Find where the given text appears and provide that cell's center as [X, Y] coordinate. 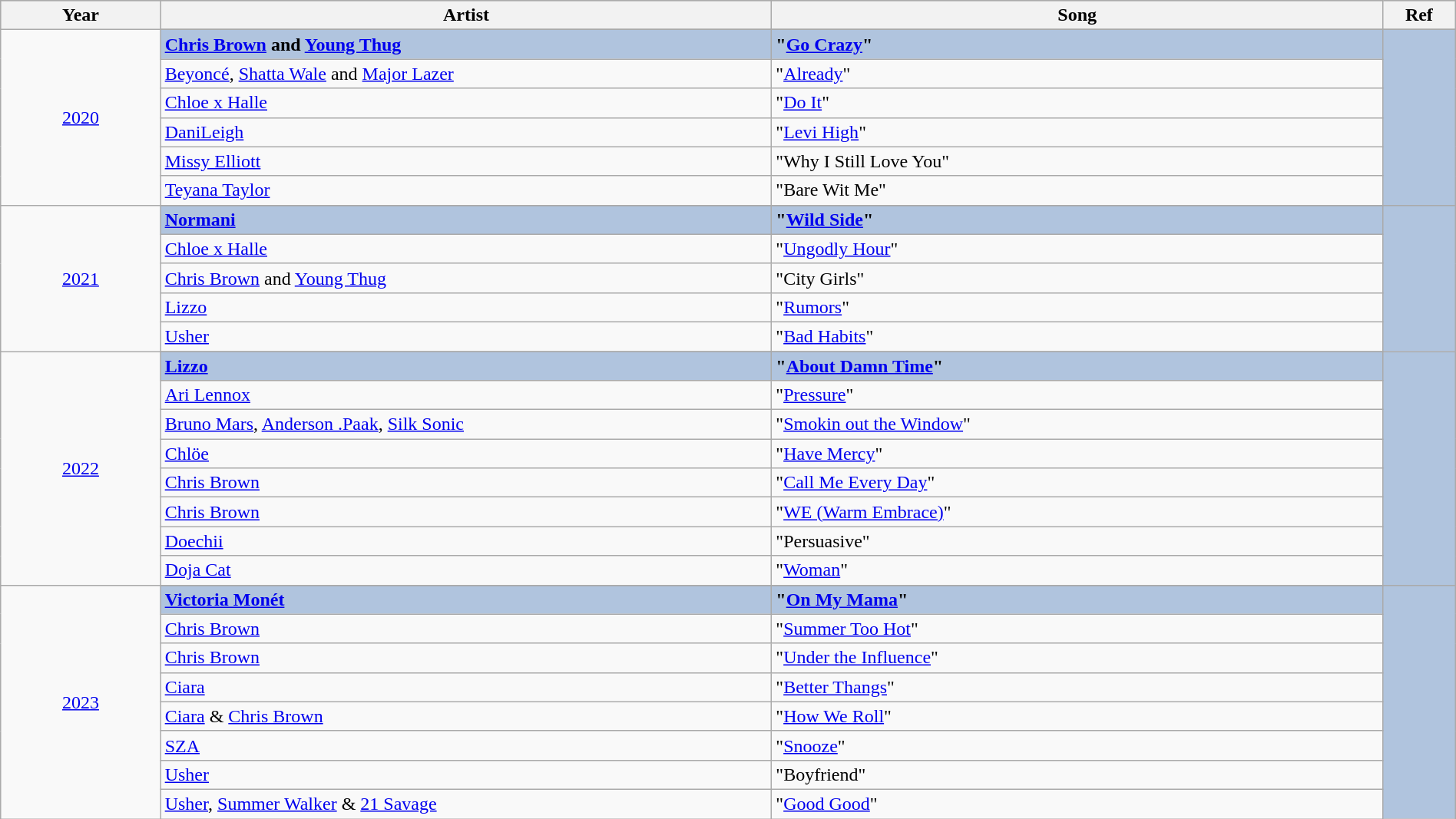
"Have Mercy" [1077, 454]
Ari Lennox [466, 395]
Ciara [466, 687]
2022 [81, 468]
"Ungodly Hour" [1077, 249]
"WE (Warm Embrace)" [1077, 512]
"Do It" [1077, 103]
"Better Thangs" [1077, 687]
"Persuasive" [1077, 541]
Missy Elliott [466, 161]
"Good Good" [1077, 804]
"Smokin out the Window" [1077, 424]
Bruno Mars, Anderson .Paak, Silk Sonic [466, 424]
Usher, Summer Walker & 21 Savage [466, 804]
"Bad Habits" [1077, 336]
"Already" [1077, 74]
Doja Cat [466, 570]
Ref [1419, 15]
"About Damn Time" [1077, 366]
Normani [466, 220]
Beyoncé, Shatta Wale and Major Lazer [466, 74]
Year [81, 15]
Ciara & Chris Brown [466, 716]
"Rumors" [1077, 307]
2020 [81, 117]
Victoria Monét [466, 599]
SZA [466, 745]
Teyana Taylor [466, 190]
"Wild Side" [1077, 220]
"Bare Wit Me" [1077, 190]
"On My Mama" [1077, 599]
"Boyfriend" [1077, 774]
Artist [466, 15]
Doechii [466, 541]
"Why I Still Love You" [1077, 161]
"City Girls" [1077, 278]
DaniLeigh [466, 132]
"How We Roll" [1077, 716]
"Levi High" [1077, 132]
"Woman" [1077, 570]
"Summer Too Hot" [1077, 629]
"Snooze" [1077, 745]
"Under the Influence" [1077, 658]
"Call Me Every Day" [1077, 483]
Chlöe [466, 454]
"Pressure" [1077, 395]
Song [1077, 15]
2023 [81, 702]
"Go Crazy" [1077, 45]
2021 [81, 278]
